Provide the (x, y) coordinate of the cell's center where the given text is located.  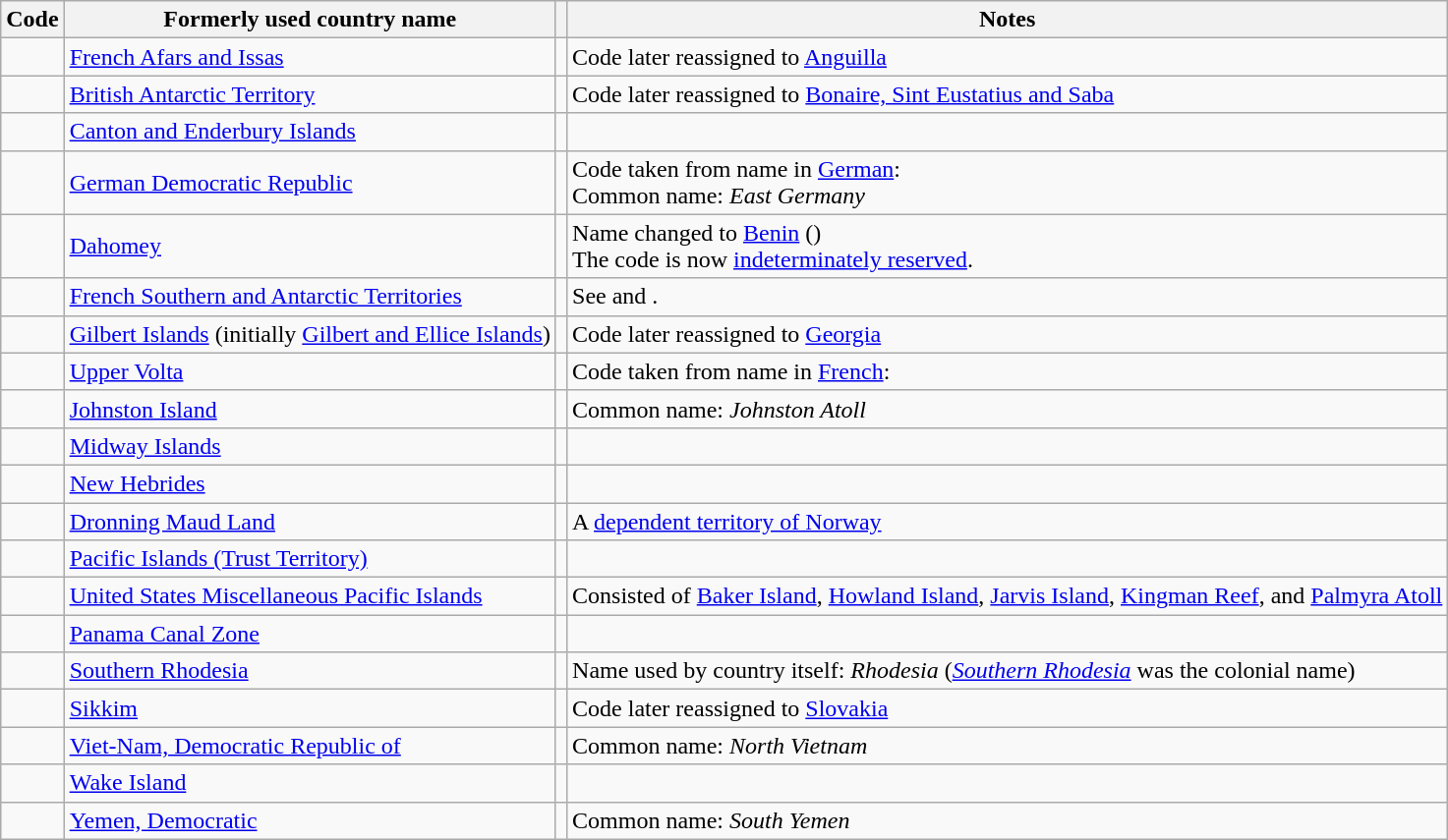
Midway Islands (310, 446)
Pacific Islands (Trust Territory) (310, 559)
Dahomey (310, 246)
A dependent territory of Norway (1008, 522)
Sikkim (310, 708)
Code (32, 20)
United States Miscellaneous Pacific Islands (310, 596)
Wake Island (310, 783)
Formerly used country name (310, 20)
Name used by country itself: Rhodesia (Southern Rhodesia was the colonial name) (1008, 671)
Gilbert Islands (initially Gilbert and Ellice Islands) (310, 334)
Canton and Enderbury Islands (310, 132)
Code later reassigned to Georgia (1008, 334)
Southern Rhodesia (310, 671)
Notes (1008, 20)
Name changed to Benin ()The code is now indeterminately reserved. (1008, 246)
New Hebrides (310, 483)
German Democratic Republic (310, 183)
Panama Canal Zone (310, 634)
Upper Volta (310, 371)
British Antarctic Territory (310, 94)
French Southern and Antarctic Territories (310, 297)
Johnston Island (310, 409)
Viet-Nam, Democratic Republic of (310, 746)
See and . (1008, 297)
Code later reassigned to Bonaire, Sint Eustatius and Saba (1008, 94)
Code later reassigned to Slovakia (1008, 708)
Common name: North Vietnam (1008, 746)
Common name: Johnston Atoll (1008, 409)
Code taken from name in German: Common name: East Germany (1008, 183)
Consisted of Baker Island, Howland Island, Jarvis Island, Kingman Reef, and Palmyra Atoll (1008, 596)
French Afars and Issas (310, 57)
Yemen, Democratic (310, 820)
Dronning Maud Land (310, 522)
Code taken from name in French: (1008, 371)
Code later reassigned to Anguilla (1008, 57)
Common name: South Yemen (1008, 820)
